Locate the cell with the specified text and output its (x, y) center coordinate. 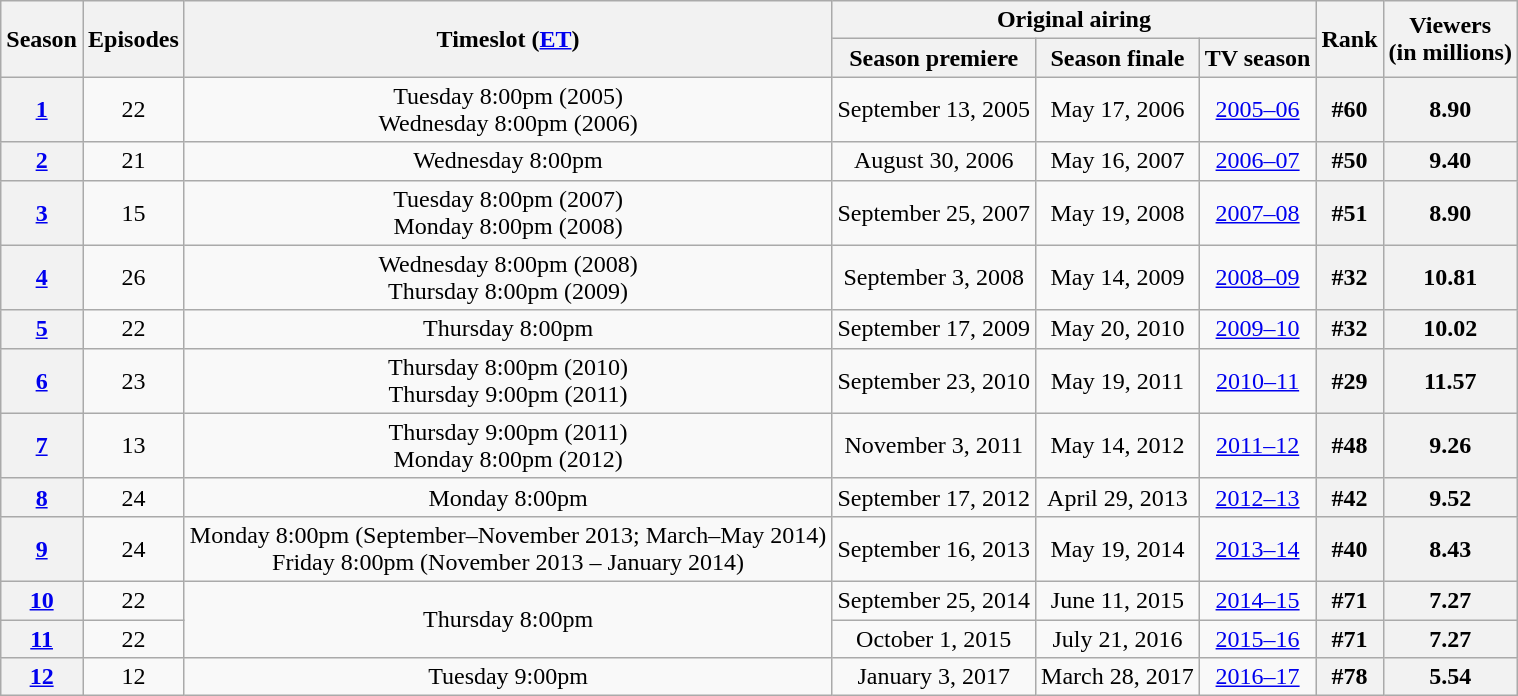
6 (42, 380)
September 16, 2013 (934, 548)
#50 (1350, 161)
#40 (1350, 548)
Episodes (133, 39)
3 (42, 212)
#60 (1350, 110)
2013–14 (1258, 548)
Timeslot (ET) (508, 39)
June 11, 2015 (1118, 600)
2012–13 (1258, 497)
Season finale (1118, 58)
September 17, 2009 (934, 329)
2 (42, 161)
Tuesday 8:00pm (2007)Monday 8:00pm (2008) (508, 212)
9.26 (1450, 446)
May 14, 2009 (1118, 278)
September 17, 2012 (934, 497)
September 13, 2005 (934, 110)
8 (42, 497)
26 (133, 278)
2005–06 (1258, 110)
August 30, 2006 (934, 161)
July 21, 2016 (1118, 639)
Monday 8:00pm (508, 497)
TV season (1258, 58)
11.57 (1450, 380)
9.40 (1450, 161)
May 17, 2006 (1118, 110)
5.54 (1450, 677)
September 3, 2008 (934, 278)
Tuesday 9:00pm (508, 677)
1 (42, 110)
#51 (1350, 212)
#29 (1350, 380)
23 (133, 380)
10.02 (1450, 329)
May 16, 2007 (1118, 161)
10.81 (1450, 278)
September 25, 2014 (934, 600)
21 (133, 161)
9.52 (1450, 497)
May 19, 2014 (1118, 548)
January 3, 2017 (934, 677)
2007–08 (1258, 212)
Thursday 8:00pm (2010)Thursday 9:00pm (2011) (508, 380)
5 (42, 329)
Tuesday 8:00pm (2005)Wednesday 8:00pm (2006) (508, 110)
8.43 (1450, 548)
11 (42, 639)
10 (42, 600)
April 29, 2013 (1118, 497)
2006–07 (1258, 161)
2009–10 (1258, 329)
4 (42, 278)
2008–09 (1258, 278)
November 3, 2011 (934, 446)
Viewers(in millions) (1450, 39)
Rank (1350, 39)
#78 (1350, 677)
#42 (1350, 497)
7 (42, 446)
2016–17 (1258, 677)
9 (42, 548)
May 19, 2011 (1118, 380)
Season premiere (934, 58)
September 25, 2007 (934, 212)
#48 (1350, 446)
Thursday 9:00pm (2011)Monday 8:00pm (2012) (508, 446)
Wednesday 8:00pm (2008)Thursday 8:00pm (2009) (508, 278)
2014–15 (1258, 600)
2015–16 (1258, 639)
Season (42, 39)
Wednesday 8:00pm (508, 161)
May 20, 2010 (1118, 329)
Original airing (1074, 20)
2010–11 (1258, 380)
September 23, 2010 (934, 380)
May 14, 2012 (1118, 446)
13 (133, 446)
Monday 8:00pm (September–November 2013; March–May 2014)Friday 8:00pm (November 2013 – January 2014) (508, 548)
May 19, 2008 (1118, 212)
October 1, 2015 (934, 639)
15 (133, 212)
2011–12 (1258, 446)
March 28, 2017 (1118, 677)
